For the text-containing cell, return its midpoint in [X, Y] coordinate format. 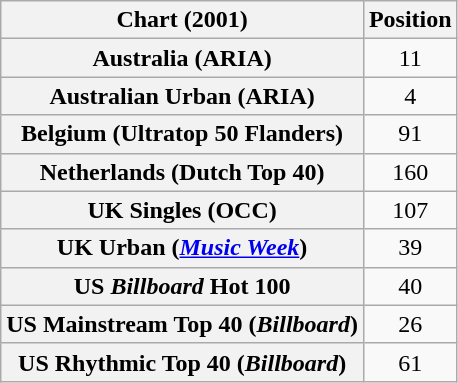
Australian Urban (ARIA) [182, 96]
39 [410, 248]
61 [410, 362]
91 [410, 134]
11 [410, 58]
UK Urban (Music Week) [182, 248]
Chart (2001) [182, 20]
4 [410, 96]
107 [410, 210]
UK Singles (OCC) [182, 210]
US Billboard Hot 100 [182, 286]
160 [410, 172]
US Rhythmic Top 40 (Billboard) [182, 362]
Netherlands (Dutch Top 40) [182, 172]
US Mainstream Top 40 (Billboard) [182, 324]
26 [410, 324]
Australia (ARIA) [182, 58]
Belgium (Ultratop 50 Flanders) [182, 134]
Position [410, 20]
40 [410, 286]
